Pinpoint the cell where the given text exists, returning its (X, Y) midpoint coordinate. 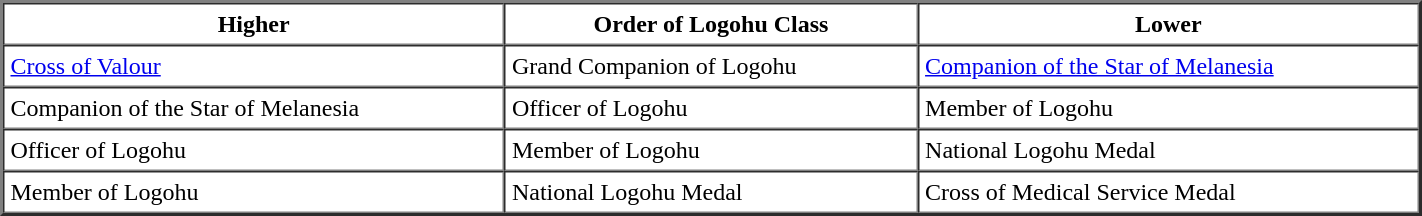
Higher (254, 24)
Lower (1168, 24)
Order of Logohu Class (710, 24)
Cross of Valour (254, 66)
Cross of Medical Service Medal (1168, 192)
Grand Companion of Logohu (710, 66)
